Locate the cell with the specified text and output its [x, y] center coordinate. 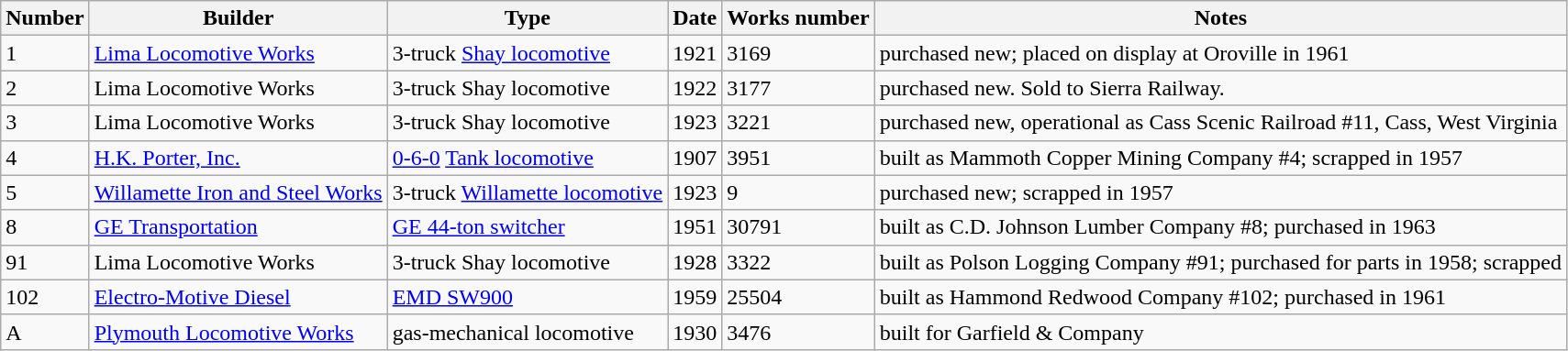
built for Garfield & Company [1220, 332]
30791 [798, 227]
3322 [798, 262]
GE 44-ton switcher [528, 227]
Willamette Iron and Steel Works [239, 192]
built as Polson Logging Company #91; purchased for parts in 1958; scrapped [1220, 262]
3169 [798, 53]
9 [798, 192]
Notes [1220, 18]
purchased new; scrapped in 1957 [1220, 192]
3476 [798, 332]
built as Mammoth Copper Mining Company #4; scrapped in 1957 [1220, 158]
Builder [239, 18]
Number [45, 18]
1907 [695, 158]
0-6-0 Tank locomotive [528, 158]
5 [45, 192]
1951 [695, 227]
3 [45, 123]
3-truck Willamette locomotive [528, 192]
Type [528, 18]
1930 [695, 332]
purchased new. Sold to Sierra Railway. [1220, 88]
gas-mechanical locomotive [528, 332]
1921 [695, 53]
91 [45, 262]
Date [695, 18]
3951 [798, 158]
1959 [695, 297]
25504 [798, 297]
1 [45, 53]
Works number [798, 18]
8 [45, 227]
4 [45, 158]
3221 [798, 123]
102 [45, 297]
A [45, 332]
GE Transportation [239, 227]
Plymouth Locomotive Works [239, 332]
built as Hammond Redwood Company #102; purchased in 1961 [1220, 297]
EMD SW900 [528, 297]
purchased new; placed on display at Oroville in 1961 [1220, 53]
H.K. Porter, Inc. [239, 158]
3177 [798, 88]
purchased new, operational as Cass Scenic Railroad #11, Cass, West Virginia [1220, 123]
2 [45, 88]
1928 [695, 262]
1922 [695, 88]
built as C.D. Johnson Lumber Company #8; purchased in 1963 [1220, 227]
Electro-Motive Diesel [239, 297]
